Pinpoint the cell where the given text exists, returning its (X, Y) midpoint coordinate. 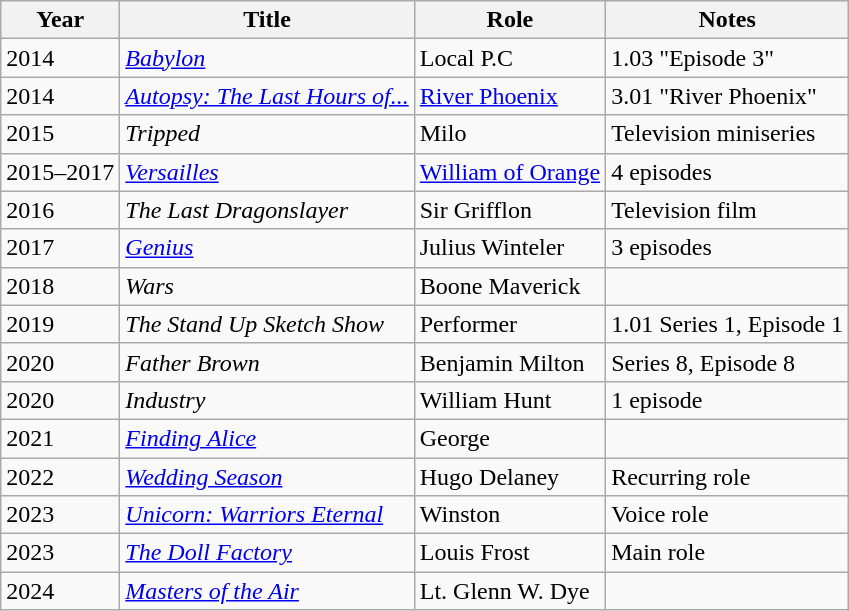
2021 (60, 438)
Local P.C (510, 58)
1.03 "Episode 3" (728, 58)
Television miniseries (728, 134)
3 episodes (728, 248)
The Stand Up Sketch Show (267, 324)
Versailles (267, 172)
2017 (60, 248)
2019 (60, 324)
Masters of the Air (267, 591)
William of Orange (510, 172)
2015–2017 (60, 172)
Performer (510, 324)
2015 (60, 134)
Unicorn: Warriors Eternal (267, 515)
Main role (728, 553)
2018 (60, 286)
Recurring role (728, 477)
Notes (728, 20)
Julius Winteler (510, 248)
Title (267, 20)
4 episodes (728, 172)
Industry (267, 400)
William Hunt (510, 400)
Father Brown (267, 362)
Role (510, 20)
Tripped (267, 134)
Sir Grifflon (510, 210)
Television film (728, 210)
Wedding Season (267, 477)
2024 (60, 591)
River Phoenix (510, 96)
Louis Frost (510, 553)
1.01 Series 1, Episode 1 (728, 324)
Series 8, Episode 8 (728, 362)
Boone Maverick (510, 286)
2016 (60, 210)
Benjamin Milton (510, 362)
George (510, 438)
Genius (267, 248)
Babylon (267, 58)
Lt. Glenn W. Dye (510, 591)
Winston (510, 515)
3.01 "River Phoenix" (728, 96)
Milo (510, 134)
Wars (267, 286)
Finding Alice (267, 438)
Hugo Delaney (510, 477)
The Last Dragonslayer (267, 210)
Year (60, 20)
Autopsy: The Last Hours of... (267, 96)
2022 (60, 477)
Voice role (728, 515)
1 episode (728, 400)
The Doll Factory (267, 553)
